For the text-containing cell, return its midpoint in (x, y) coordinate format. 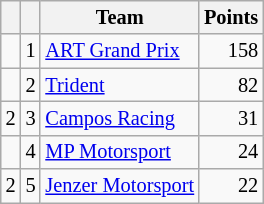
Points (231, 17)
ART Grand Prix (120, 51)
158 (231, 51)
1 (31, 51)
Jenzer Motorsport (120, 186)
82 (231, 85)
MP Motorsport (120, 152)
24 (231, 152)
4 (31, 152)
31 (231, 118)
22 (231, 186)
Team (120, 17)
3 (31, 118)
Trident (120, 85)
5 (31, 186)
Campos Racing (120, 118)
